From the cell containing the given text, extract its center point as (X, Y) coordinate. 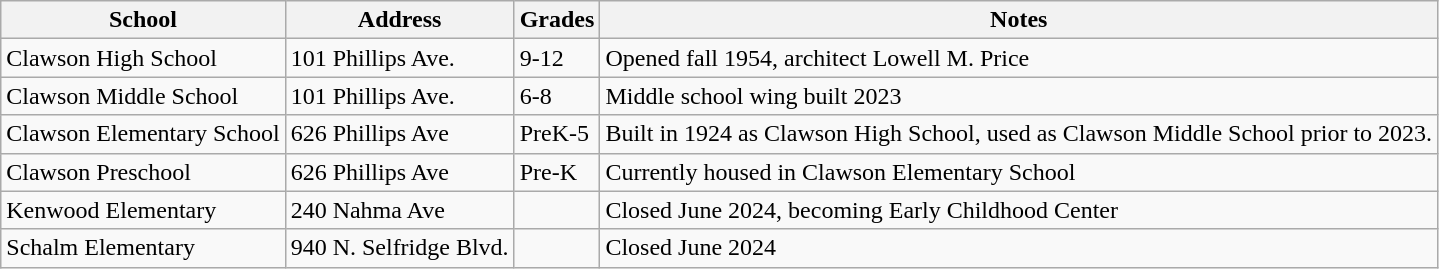
Built in 1924 as Clawson High School, used as Clawson Middle School prior to 2023. (1019, 134)
Kenwood Elementary (143, 210)
Clawson Preschool (143, 172)
9-12 (557, 58)
Grades (557, 20)
PreK-5 (557, 134)
Address (400, 20)
6-8 (557, 96)
Clawson Elementary School (143, 134)
Schalm Elementary (143, 248)
Closed June 2024, becoming Early Childhood Center (1019, 210)
Currently housed in Clawson Elementary School (1019, 172)
940 N. Selfridge Blvd. (400, 248)
Notes (1019, 20)
Opened fall 1954, architect Lowell M. Price (1019, 58)
Pre-K (557, 172)
Closed June 2024 (1019, 248)
Clawson Middle School (143, 96)
Middle school wing built 2023 (1019, 96)
240 Nahma Ave (400, 210)
School (143, 20)
Clawson High School (143, 58)
